Detect which cell encompasses the target text, then output its (X, Y) center coordinate. 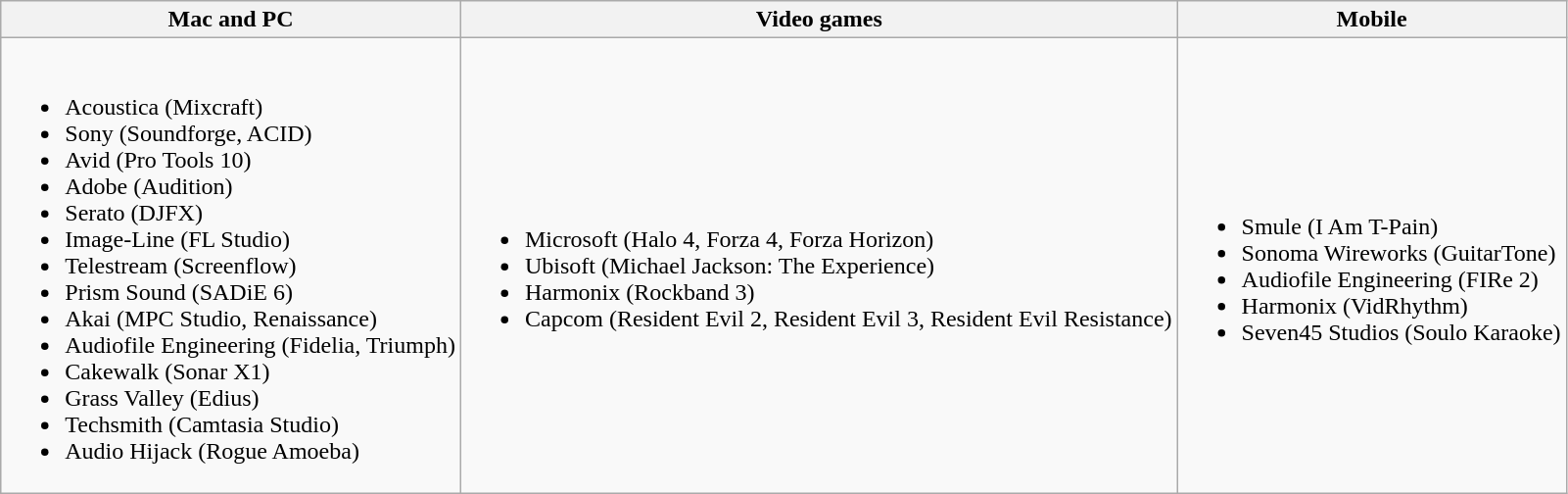
Video games (819, 20)
Mobile (1371, 20)
Mac and PC (231, 20)
Smule (I Am T-Pain)Sonoma Wireworks (GuitarTone)Audiofile Engineering (FIRe 2)Harmonix (VidRhythm)Seven45 Studios (Soulo Karaoke) (1371, 266)
